Extract the [X, Y] coordinate from the center of the cell holding the provided text.  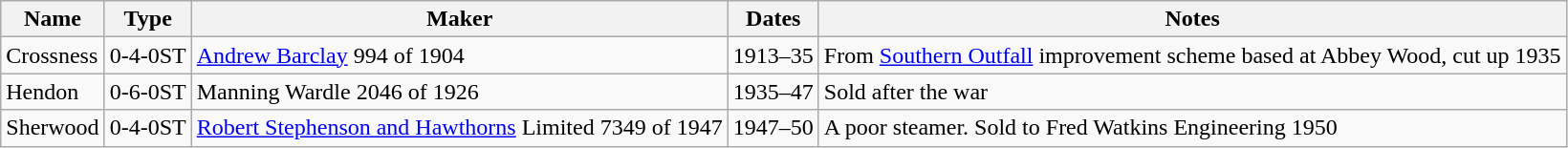
Notes [1192, 19]
Crossness [53, 55]
Hendon [53, 92]
Maker [459, 19]
Name [53, 19]
A poor steamer. Sold to Fred Watkins Engineering 1950 [1192, 128]
Dates [773, 19]
From Southern Outfall improvement scheme based at Abbey Wood, cut up 1935 [1192, 55]
Type [147, 19]
1935–47 [773, 92]
0-6-0ST [147, 92]
1913–35 [773, 55]
Sold after the war [1192, 92]
1947–50 [773, 128]
Andrew Barclay 994 of 1904 [459, 55]
Sherwood [53, 128]
Manning Wardle 2046 of 1926 [459, 92]
Robert Stephenson and Hawthorns Limited 7349 of 1947 [459, 128]
